Return [X, Y] of the center of cell containing provided text 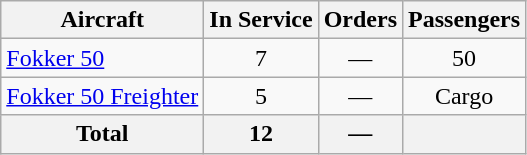
12 [261, 134]
Fokker 50 [102, 58]
Fokker 50 Freighter [102, 96]
5 [261, 96]
50 [464, 58]
Aircraft [102, 20]
Total [102, 134]
7 [261, 58]
Passengers [464, 20]
Orders [360, 20]
In Service [261, 20]
Cargo [464, 96]
